Extract the (x, y) coordinate from the center of the cell holding the provided text.  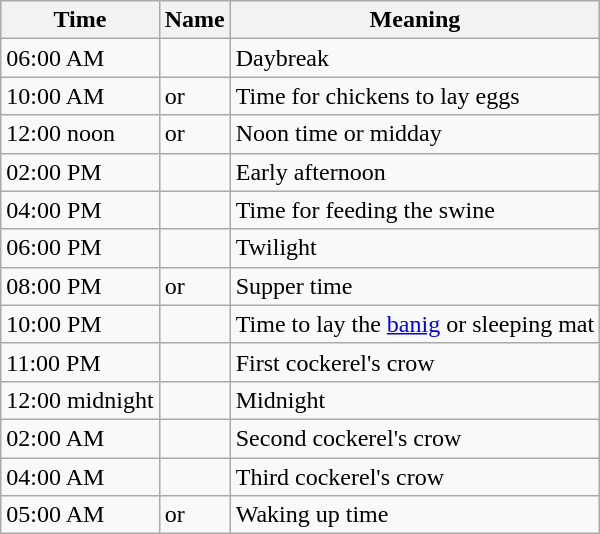
Time for chickens to lay eggs (414, 96)
Third cockerel's crow (414, 477)
12:00 noon (80, 134)
First cockerel's crow (414, 362)
11:00 PM (80, 362)
Early afternoon (414, 172)
02:00 AM (80, 438)
Second cockerel's crow (414, 438)
08:00 PM (80, 286)
Name (194, 20)
05:00 AM (80, 515)
Noon time or midday (414, 134)
Midnight (414, 400)
10:00 AM (80, 96)
Meaning (414, 20)
Twilight (414, 248)
Time (80, 20)
Daybreak (414, 58)
06:00 AM (80, 58)
12:00 midnight (80, 400)
Supper time (414, 286)
Time to lay the banig or sleeping mat (414, 324)
06:00 PM (80, 248)
Time for feeding the swine (414, 210)
02:00 PM (80, 172)
04:00 AM (80, 477)
Waking up time (414, 515)
10:00 PM (80, 324)
04:00 PM (80, 210)
